Search for the cell housing the specified text and yield its (x, y) center coordinate. 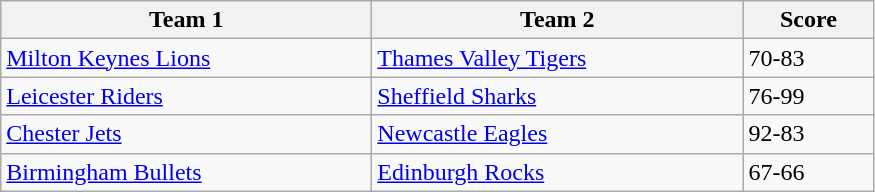
Chester Jets (186, 134)
Team 1 (186, 20)
70-83 (808, 58)
76-99 (808, 96)
Newcastle Eagles (558, 134)
Thames Valley Tigers (558, 58)
Sheffield Sharks (558, 96)
Edinburgh Rocks (558, 172)
Birmingham Bullets (186, 172)
Milton Keynes Lions (186, 58)
Team 2 (558, 20)
67-66 (808, 172)
Leicester Riders (186, 96)
92-83 (808, 134)
Score (808, 20)
